Determine the [X, Y] coordinate at the center of the cell enclosing the given text.  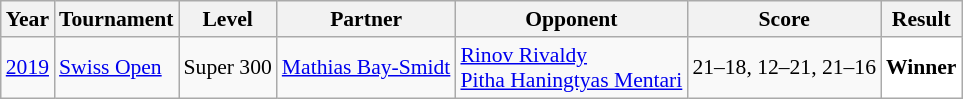
Super 300 [228, 68]
Level [228, 19]
Partner [366, 19]
Winner [922, 68]
Rinov Rivaldy Pitha Haningtyas Mentari [571, 68]
Swiss Open [116, 68]
Mathias Bay-Smidt [366, 68]
Tournament [116, 19]
Opponent [571, 19]
21–18, 12–21, 21–16 [784, 68]
Result [922, 19]
Score [784, 19]
2019 [28, 68]
Year [28, 19]
